Identify which cell holds the provided text, then report its (X, Y) central coordinate. 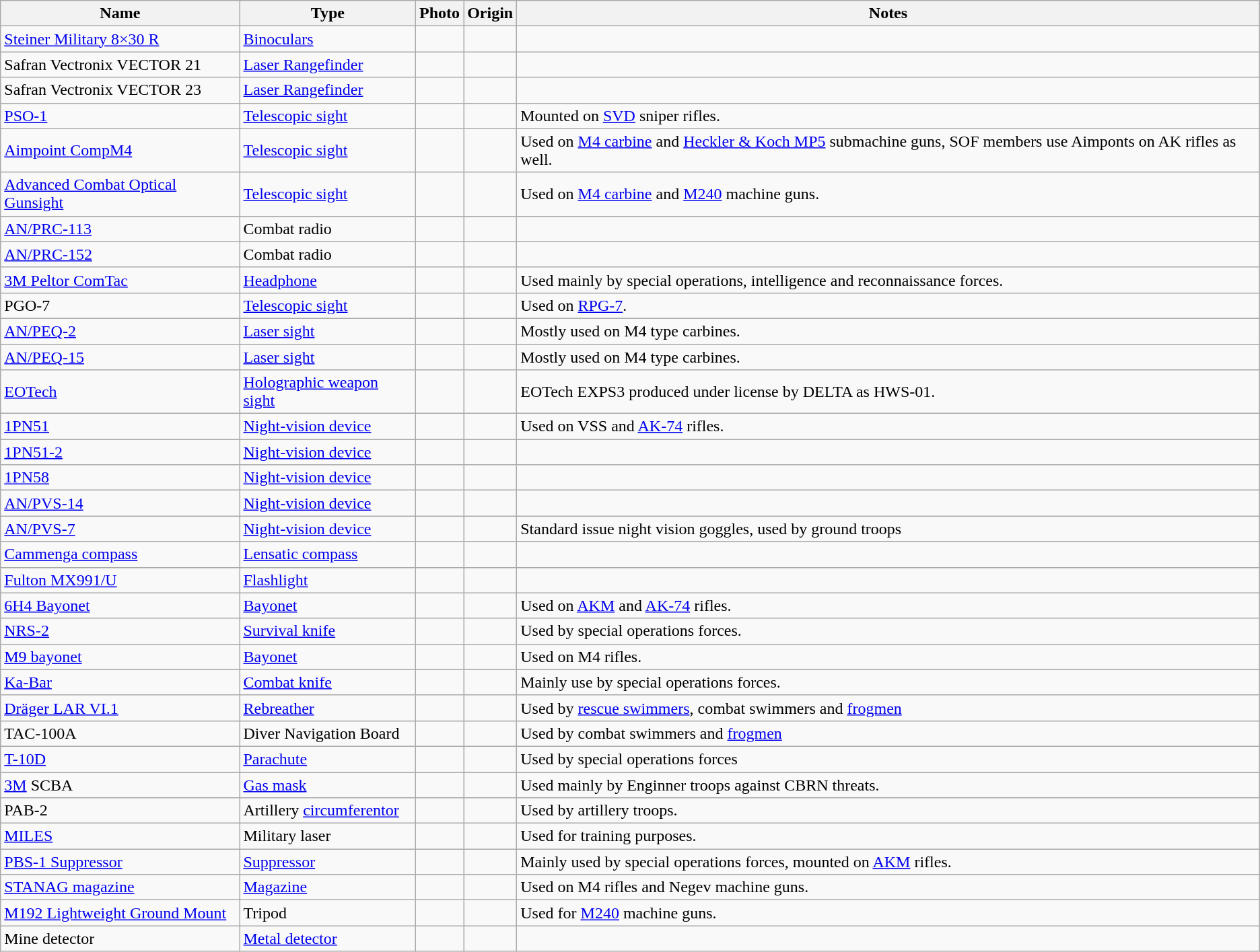
Used mainly by special operations, intelligence and reconnaissance forces. (888, 280)
Military laser (328, 836)
1PN58 (120, 478)
Used on M4 carbine and M240 machine guns. (888, 194)
T-10D (120, 759)
Used by artillery troops. (888, 811)
Holographic weapon sight (328, 392)
Combat knife (328, 682)
Mainly used by special operations forces, mounted on AKM rifles. (888, 862)
Standard issue night vision goggles, used by ground troops (888, 529)
Gas mask (328, 785)
Used on M4 rifles and Negev machine guns. (888, 887)
Used on M4 rifles. (888, 657)
Binoculars (328, 39)
Tripod (328, 913)
STANAG magazine (120, 887)
Survival knife (328, 631)
M9 bayonet (120, 657)
NRS-2 (120, 631)
MILES (120, 836)
Used for training purposes. (888, 836)
AN/PRC-152 (120, 254)
PAB-2 (120, 811)
PSO-1 (120, 116)
EOTech EXPS3 produced under license by DELTA as HWS-01. (888, 392)
Safran Vectronix VECTOR 21 (120, 65)
PGO-7 (120, 305)
Parachute (328, 759)
1PN51-2 (120, 452)
Rebreather (328, 708)
AN/PVS-14 (120, 503)
Advanced Combat Optical Gunsight (120, 194)
Used mainly by Enginner troops against CBRN threats. (888, 785)
AN/PRC-113 (120, 229)
Origin (490, 13)
1PN51 (120, 427)
Mainly use by special operations forces. (888, 682)
Used for M240 machine guns. (888, 913)
Type (328, 13)
3M SCBA (120, 785)
Flashlight (328, 580)
6H4 Bayonet (120, 606)
AN/PVS-7 (120, 529)
Cammenga compass (120, 554)
PBS-1 Suppressor (120, 862)
Aimpoint CompM4 (120, 151)
Used by special operations forces. (888, 631)
Safran Vectronix VECTOR 23 (120, 90)
Magazine (328, 887)
Diver Navigation Board (328, 733)
Steiner Military 8×30 R (120, 39)
M192 Lightweight Ground Mount (120, 913)
Mounted on SVD sniper rifles. (888, 116)
Used on VSS and AK-74 rifles. (888, 427)
Used on RPG-7. (888, 305)
Photo (440, 13)
3M Peltor ComTac (120, 280)
Ka-Bar (120, 682)
Metal detector (328, 939)
Lensatic compass (328, 554)
AN/PEQ-2 (120, 331)
Used by rescue swimmers, combat swimmers and frogmen (888, 708)
Artillery circumferentor (328, 811)
Dräger LAR VI.1 (120, 708)
Used on AKM and AK-74 rifles. (888, 606)
Fulton MX991/U (120, 580)
Suppressor (328, 862)
Name (120, 13)
Headphone (328, 280)
TAC-100A (120, 733)
Used on M4 carbine and Heckler & Koch MP5 submachine guns, SOF members use Aimponts on AK rifles as well. (888, 151)
EOTech (120, 392)
Used by special operations forces (888, 759)
Notes (888, 13)
AN/PEQ-15 (120, 357)
Mine detector (120, 939)
Used by combat swimmers and frogmen (888, 733)
